Search for the cell housing the specified text and yield its (X, Y) center coordinate. 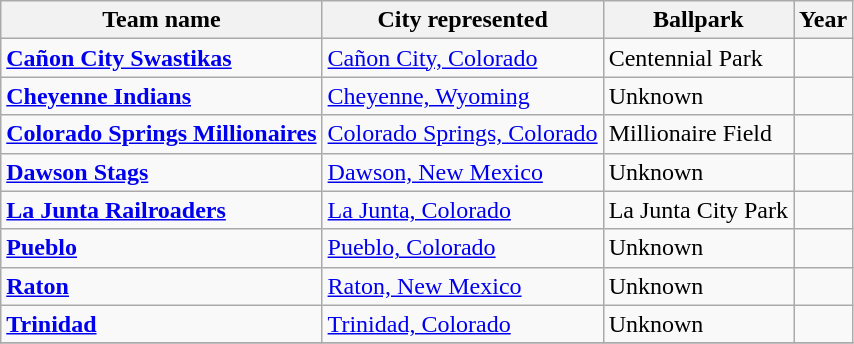
Colorado Springs, Colorado (462, 134)
Cañon City, Colorado (462, 58)
Year (824, 20)
Dawson Stags (162, 172)
Dawson, New Mexico (462, 172)
Cheyenne, Wyoming (462, 96)
Raton, New Mexico (462, 286)
La Junta, Colorado (462, 210)
Raton (162, 286)
La Junta City Park (698, 210)
Millionaire Field (698, 134)
Cheyenne Indians (162, 96)
Centennial Park (698, 58)
La Junta Railroaders (162, 210)
Cañon City Swastikas (162, 58)
Colorado Springs Millionaires (162, 134)
Pueblo (162, 248)
City represented (462, 20)
Ballpark (698, 20)
Team name (162, 20)
Trinidad, Colorado (462, 324)
Trinidad (162, 324)
Pueblo, Colorado (462, 248)
